Return [x, y] of the center of cell containing provided text 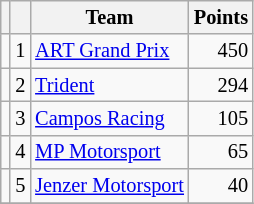
Team [110, 17]
Trident [110, 85]
1 [20, 51]
294 [221, 85]
Campos Racing [110, 118]
MP Motorsport [110, 152]
5 [20, 186]
ART Grand Prix [110, 51]
65 [221, 152]
40 [221, 186]
3 [20, 118]
Jenzer Motorsport [110, 186]
105 [221, 118]
Points [221, 17]
2 [20, 85]
4 [20, 152]
450 [221, 51]
